From the cell containing the given text, extract its center point as (X, Y) coordinate. 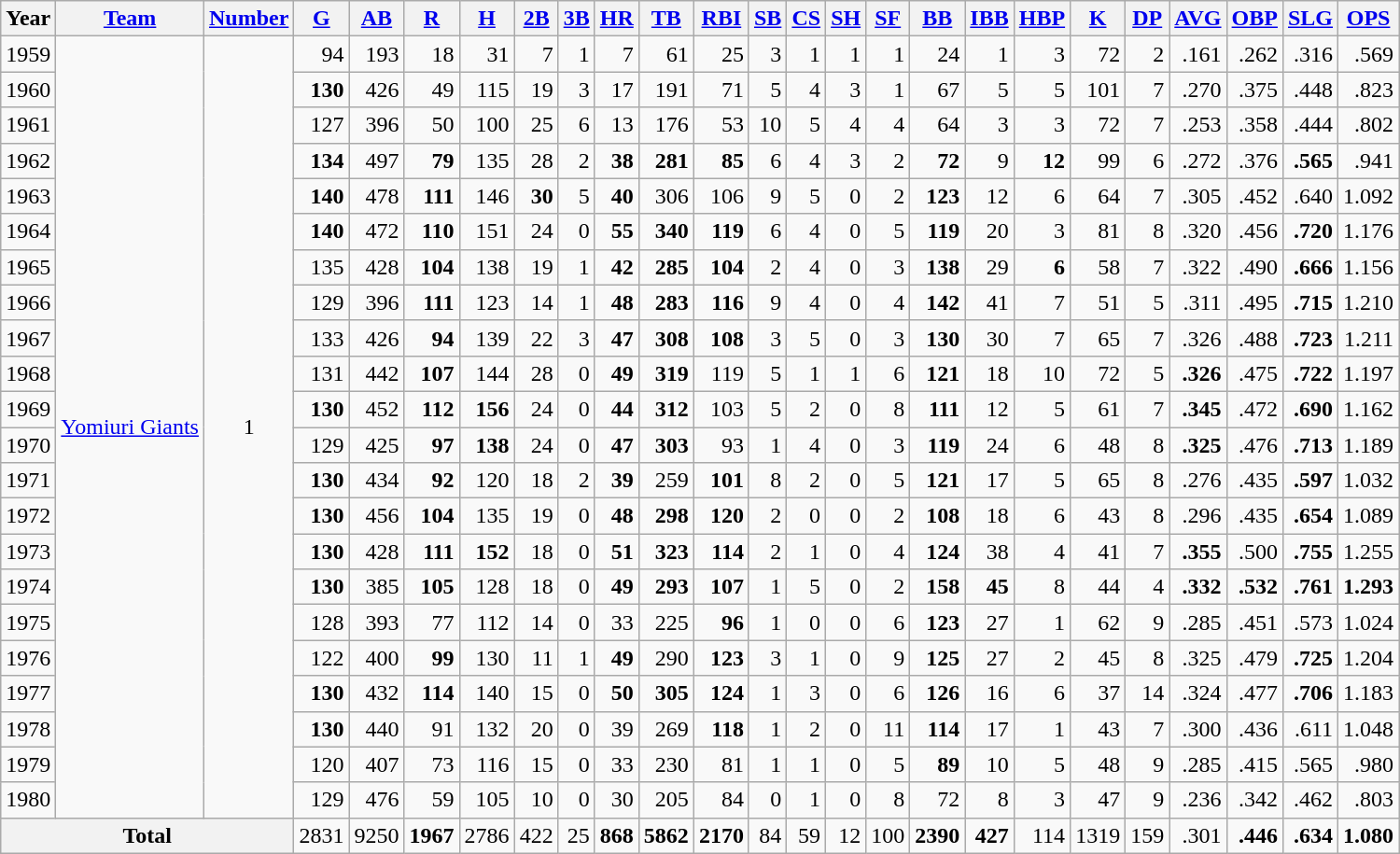
58 (1098, 267)
.640 (1310, 196)
1.211 (1368, 338)
2831 (321, 835)
290 (666, 658)
152 (487, 552)
.161 (1198, 54)
.823 (1368, 90)
1965 (28, 267)
1.176 (1368, 231)
432 (377, 693)
293 (666, 587)
191 (666, 90)
497 (377, 161)
259 (666, 481)
298 (666, 516)
422 (536, 835)
434 (377, 481)
K (1098, 19)
.490 (1254, 267)
442 (377, 373)
305 (666, 693)
77 (431, 623)
Number (248, 19)
230 (666, 764)
.448 (1310, 90)
2170 (721, 835)
1.080 (1368, 835)
91 (431, 729)
.276 (1198, 481)
139 (487, 338)
.376 (1254, 161)
37 (1098, 693)
1964 (28, 231)
AB (377, 19)
1961 (28, 125)
.415 (1254, 764)
407 (377, 764)
OBP (1254, 19)
103 (721, 409)
93 (721, 445)
1.089 (1368, 516)
OPS (1368, 19)
.476 (1254, 445)
.270 (1198, 90)
.301 (1198, 835)
.532 (1254, 587)
308 (666, 338)
29 (989, 267)
R (431, 19)
1975 (28, 623)
1969 (28, 409)
SLG (1310, 19)
144 (487, 373)
1963 (28, 196)
.802 (1368, 125)
1.197 (1368, 373)
133 (321, 338)
.475 (1254, 373)
.761 (1310, 587)
85 (721, 161)
16 (989, 693)
340 (666, 231)
134 (321, 161)
176 (666, 125)
5862 (666, 835)
440 (377, 729)
55 (616, 231)
1966 (28, 302)
312 (666, 409)
.375 (1254, 90)
SH (846, 19)
125 (937, 658)
.305 (1198, 196)
126 (937, 693)
.980 (1368, 764)
1971 (28, 481)
868 (616, 835)
.300 (1198, 729)
427 (989, 835)
146 (487, 196)
1.189 (1368, 445)
SF (889, 19)
.479 (1254, 658)
.666 (1310, 267)
Yomiuri Giants (131, 427)
.444 (1310, 125)
1.210 (1368, 302)
.723 (1310, 338)
.456 (1254, 231)
.311 (1198, 302)
.722 (1310, 373)
13 (616, 125)
1979 (28, 764)
22 (536, 338)
62 (1098, 623)
1.183 (1368, 693)
73 (431, 764)
225 (666, 623)
1959 (28, 54)
SB (767, 19)
AVG (1198, 19)
.332 (1198, 587)
.446 (1254, 835)
.803 (1368, 800)
HR (616, 19)
.451 (1254, 623)
.462 (1310, 800)
31 (487, 54)
Team (131, 19)
151 (487, 231)
79 (431, 161)
127 (321, 125)
.725 (1310, 658)
319 (666, 373)
.477 (1254, 693)
1972 (28, 516)
.345 (1198, 409)
BB (937, 19)
400 (377, 658)
1.162 (1368, 409)
92 (431, 481)
.713 (1310, 445)
269 (666, 729)
159 (1148, 835)
2786 (487, 835)
323 (666, 552)
1.048 (1368, 729)
1980 (28, 800)
.253 (1198, 125)
3B (577, 19)
1.156 (1368, 267)
67 (937, 90)
1.293 (1368, 587)
.715 (1310, 302)
1978 (28, 729)
.452 (1254, 196)
283 (666, 302)
118 (721, 729)
281 (666, 161)
1976 (28, 658)
.654 (1310, 516)
1977 (28, 693)
.472 (1254, 409)
1962 (28, 161)
.342 (1254, 800)
156 (487, 409)
71 (721, 90)
.316 (1310, 54)
122 (321, 658)
285 (666, 267)
DP (1148, 19)
.322 (1198, 267)
.358 (1254, 125)
Year (28, 19)
452 (377, 409)
205 (666, 800)
.634 (1310, 835)
1973 (28, 552)
1319 (1098, 835)
.272 (1198, 161)
.296 (1198, 516)
303 (666, 445)
2B (536, 19)
TB (666, 19)
385 (377, 587)
96 (721, 623)
393 (377, 623)
142 (937, 302)
456 (377, 516)
106 (721, 196)
Total (147, 835)
1970 (28, 445)
1968 (28, 373)
1.204 (1368, 658)
.495 (1254, 302)
193 (377, 54)
HBP (1042, 19)
.720 (1310, 231)
97 (431, 445)
9250 (377, 835)
89 (937, 764)
H (487, 19)
1.032 (1368, 481)
G (321, 19)
.436 (1254, 729)
.488 (1254, 338)
472 (377, 231)
RBI (721, 19)
.573 (1310, 623)
.941 (1368, 161)
.569 (1368, 54)
IBB (989, 19)
2390 (937, 835)
1.255 (1368, 552)
.320 (1198, 231)
.355 (1198, 552)
115 (487, 90)
158 (937, 587)
42 (616, 267)
1960 (28, 90)
.597 (1310, 481)
306 (666, 196)
CS (806, 19)
.611 (1310, 729)
476 (377, 800)
132 (487, 729)
131 (321, 373)
110 (431, 231)
.706 (1310, 693)
1974 (28, 587)
40 (616, 196)
.236 (1198, 800)
53 (721, 125)
.755 (1310, 552)
1.092 (1368, 196)
478 (377, 196)
.324 (1198, 693)
.262 (1254, 54)
1.024 (1368, 623)
425 (377, 445)
.690 (1310, 409)
.500 (1254, 552)
